Extract the (x, y) coordinate from the center of the cell holding the provided text.  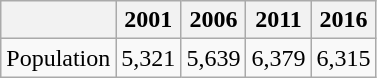
Population (58, 58)
2011 (278, 20)
5,639 (214, 58)
6,379 (278, 58)
5,321 (148, 58)
2006 (214, 20)
6,315 (344, 58)
2001 (148, 20)
2016 (344, 20)
